Determine the (X, Y) coordinate at the center of the cell enclosing the given text.  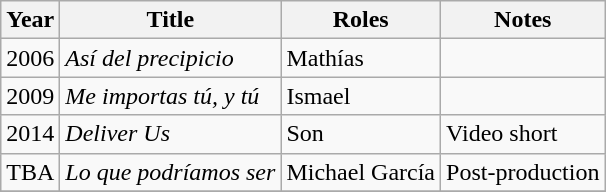
Notes (523, 20)
Michael García (361, 172)
2014 (30, 134)
Así del precipicio (170, 58)
Title (170, 20)
2009 (30, 96)
2006 (30, 58)
Ismael (361, 96)
Roles (361, 20)
Year (30, 20)
Video short (523, 134)
Post-production (523, 172)
Deliver Us (170, 134)
Mathías (361, 58)
Son (361, 134)
TBA (30, 172)
Lo que podríamos ser (170, 172)
Me importas tú, y tú (170, 96)
